Return (x, y) of the center of cell containing provided text 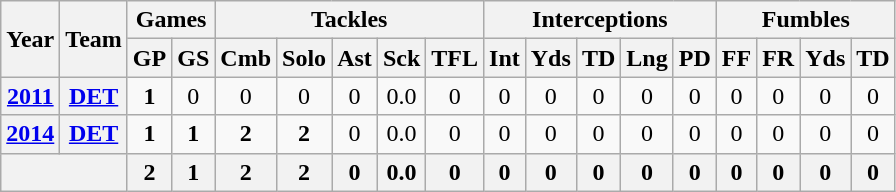
FR (778, 58)
Solo (304, 58)
Year (30, 39)
Cmb (246, 58)
FF (736, 58)
2011 (30, 96)
Games (170, 20)
Sck (401, 58)
GS (194, 58)
Ast (355, 58)
Int (505, 58)
Tackles (350, 20)
GP (149, 58)
Team (94, 39)
2014 (30, 134)
Interceptions (600, 20)
Lng (647, 58)
Fumbles (806, 20)
PD (694, 58)
TFL (455, 58)
